Output the (x, y) coordinate of the center of the cell containing the given text.  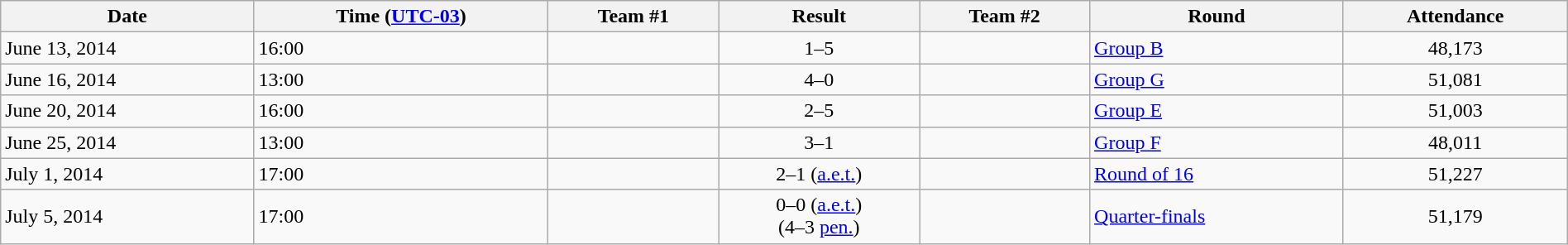
June 20, 2014 (127, 111)
July 5, 2014 (127, 217)
3–1 (819, 142)
51,227 (1456, 174)
Date (127, 17)
Group B (1217, 48)
2–5 (819, 111)
Quarter-finals (1217, 217)
Round (1217, 17)
1–5 (819, 48)
Group E (1217, 111)
Attendance (1456, 17)
Team #2 (1005, 17)
June 16, 2014 (127, 79)
4–0 (819, 79)
Team #1 (633, 17)
0–0 (a.e.t.)(4–3 pen.) (819, 217)
51,179 (1456, 217)
48,173 (1456, 48)
51,003 (1456, 111)
June 25, 2014 (127, 142)
2–1 (a.e.t.) (819, 174)
Round of 16 (1217, 174)
July 1, 2014 (127, 174)
48,011 (1456, 142)
Group G (1217, 79)
June 13, 2014 (127, 48)
Result (819, 17)
Time (UTC-03) (401, 17)
51,081 (1456, 79)
Group F (1217, 142)
